Identify which cell holds the provided text, then report its [x, y] central coordinate. 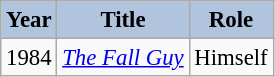
Title [123, 20]
The Fall Guy [123, 58]
1984 [29, 58]
Role [231, 20]
Year [29, 20]
Himself [231, 58]
